Detect which cell encompasses the target text, then output its [x, y] center coordinate. 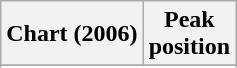
Chart (2006) [72, 34]
Peakposition [189, 34]
